Pinpoint the cell where the given text exists, returning its [X, Y] midpoint coordinate. 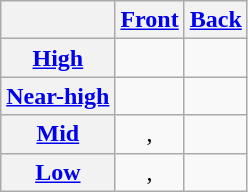
High [58, 58]
Low [58, 172]
Back [216, 20]
Mid [58, 134]
Front [150, 20]
Near-high [58, 96]
